Scan for the cell matching the given text and deliver its (X, Y) coordinate at center. 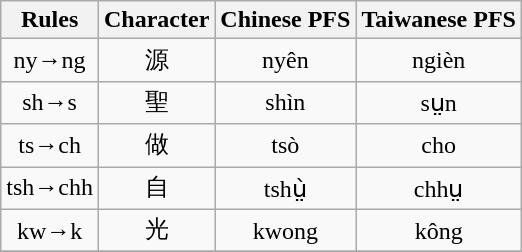
kông (439, 230)
shìn (286, 102)
tsh→chh (50, 188)
光 (156, 230)
Taiwanese PFS (439, 20)
kwong (286, 230)
sh→s (50, 102)
cho (439, 146)
源 (156, 60)
tsò (286, 146)
做 (156, 146)
ts→ch (50, 146)
自 (156, 188)
Rules (50, 20)
tshṳ̀ (286, 188)
chhṳ (439, 188)
ny→ng (50, 60)
nyên (286, 60)
ngièn (439, 60)
Character (156, 20)
sṳn (439, 102)
聖 (156, 102)
Chinese PFS (286, 20)
kw→k (50, 230)
